Return (X, Y) of the center of cell containing provided text 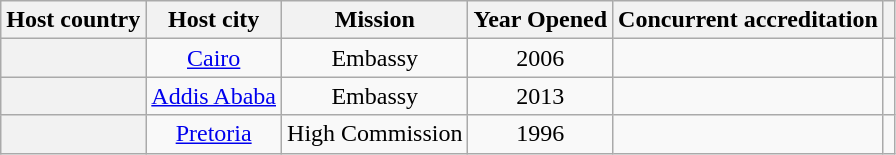
Pretoria (214, 134)
Addis Ababa (214, 96)
High Commission (375, 134)
Cairo (214, 58)
Host country (74, 20)
Mission (375, 20)
1996 (540, 134)
2013 (540, 96)
2006 (540, 58)
Concurrent accreditation (748, 20)
Host city (214, 20)
Year Opened (540, 20)
